Scan for the cell matching the given text and deliver its [X, Y] coordinate at center. 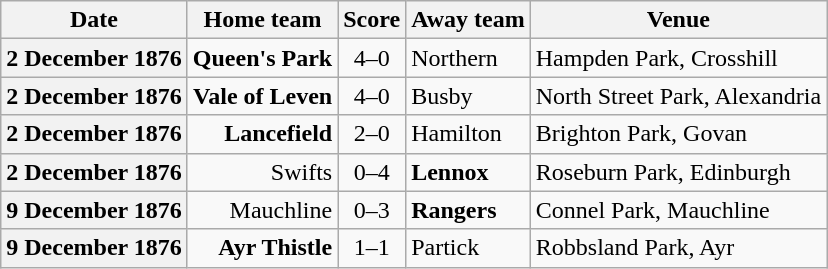
Ayr Thistle [262, 248]
2–0 [372, 134]
Mauchline [262, 210]
Venue [678, 20]
Northern [468, 58]
0–4 [372, 172]
Date [94, 20]
Vale of Leven [262, 96]
Hampden Park, Crosshill [678, 58]
Home team [262, 20]
Busby [468, 96]
Connel Park, Mauchline [678, 210]
Robbsland Park, Ayr [678, 248]
Brighton Park, Govan [678, 134]
Rangers [468, 210]
Score [372, 20]
North Street Park, Alexandria [678, 96]
Roseburn Park, Edinburgh [678, 172]
Queen's Park [262, 58]
Swifts [262, 172]
Partick [468, 248]
0–3 [372, 210]
1–1 [372, 248]
Lennox [468, 172]
Away team [468, 20]
Hamilton [468, 134]
Lancefield [262, 134]
